Detect which cell encompasses the target text, then output its (X, Y) center coordinate. 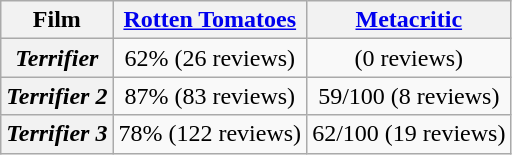
Film (57, 20)
62% (26 reviews) (210, 58)
Terrifier (57, 58)
87% (83 reviews) (210, 96)
(0 reviews) (409, 58)
Terrifier 2 (57, 96)
59/100 (8 reviews) (409, 96)
62/100 (19 reviews) (409, 134)
Terrifier 3 (57, 134)
Rotten Tomatoes (210, 20)
Metacritic (409, 20)
78% (122 reviews) (210, 134)
